Return [X, Y] of the center of cell containing provided text 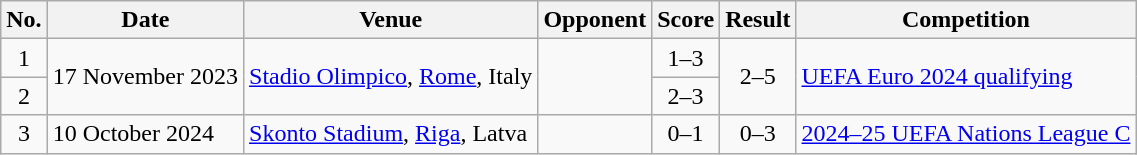
2 [24, 96]
Competition [966, 20]
3 [24, 134]
UEFA Euro 2024 qualifying [966, 77]
Result [758, 20]
2024–25 UEFA Nations League C [966, 134]
Date [145, 20]
10 October 2024 [145, 134]
Venue [391, 20]
No. [24, 20]
2–3 [686, 96]
Score [686, 20]
1 [24, 58]
0–1 [686, 134]
17 November 2023 [145, 77]
1–3 [686, 58]
Skonto Stadium, Riga, Latva [391, 134]
Stadio Olimpico, Rome, Italy [391, 77]
2–5 [758, 77]
0–3 [758, 134]
Opponent [595, 20]
